Search for the cell housing the specified text and yield its (X, Y) center coordinate. 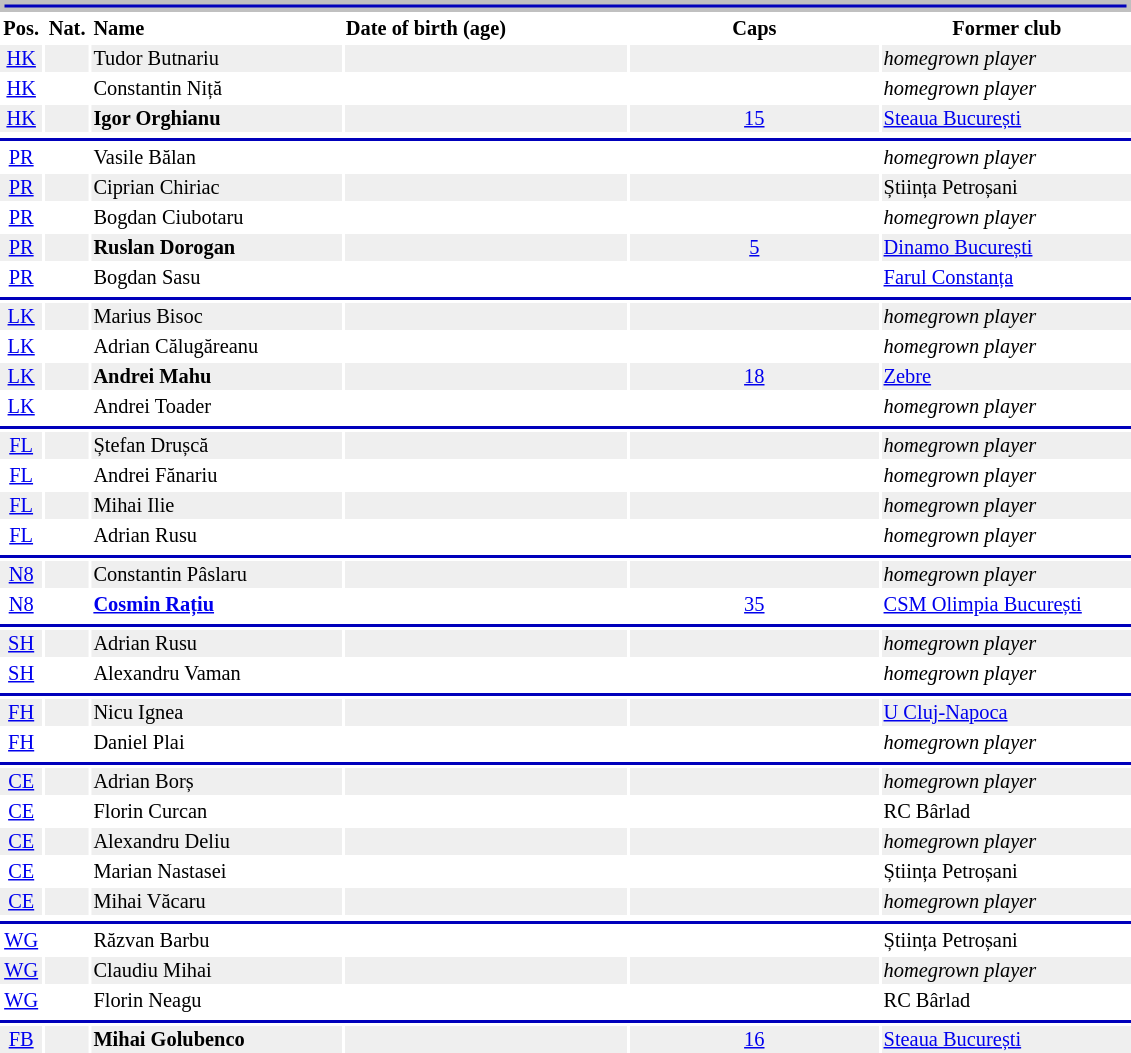
Adrian Borș (216, 782)
Constantin Niță (216, 88)
Vasile Bălan (216, 158)
Daniel Plai (216, 742)
35 (754, 604)
Marius Bisoc (216, 316)
Name (216, 28)
16 (754, 1040)
Ștefan Drușcă (216, 446)
Adrian Călugăreanu (216, 346)
Bogdan Ciubotaru (216, 218)
Cosmin Rațiu (216, 604)
Constantin Pâslaru (216, 574)
Nat. (67, 28)
Răzvan Barbu (216, 940)
Date of birth (age) (485, 28)
Florin Neagu (216, 1000)
Ciprian Chiriac (216, 188)
Marian Nastasei (216, 872)
Florin Curcan (216, 812)
Andrei Fănariu (216, 476)
Alexandru Deliu (216, 842)
15 (754, 118)
Alexandru Vaman (216, 674)
Bogdan Sasu (216, 278)
Ruslan Dorogan (216, 248)
Claudiu Mihai (216, 970)
Andrei Mahu (216, 376)
Nicu Ignea (216, 712)
Tudor Butnariu (216, 58)
Mihai Golubenco (216, 1040)
Andrei Toader (216, 406)
Mihai Văcaru (216, 902)
5 (754, 248)
FB (21, 1040)
Pos. (21, 28)
Igor Orghianu (216, 118)
18 (754, 376)
Caps (754, 28)
Mihai Ilie (216, 506)
